Return (X, Y) of the center of cell containing provided text 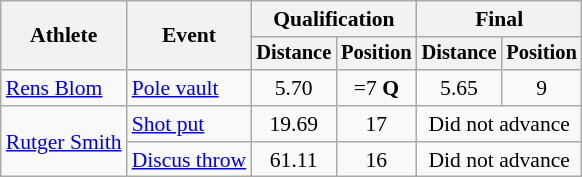
17 (376, 124)
Did not advance (500, 124)
Qualification (334, 19)
19.69 (294, 124)
Event (190, 36)
Rens Blom (64, 88)
Rutger Smith (64, 142)
9 (541, 88)
5.65 (460, 88)
Athlete (64, 36)
Final (500, 19)
Pole vault (190, 88)
Shot put (190, 124)
5.70 (294, 88)
=7 Q (376, 88)
